For the text-containing cell, return its midpoint in (x, y) coordinate format. 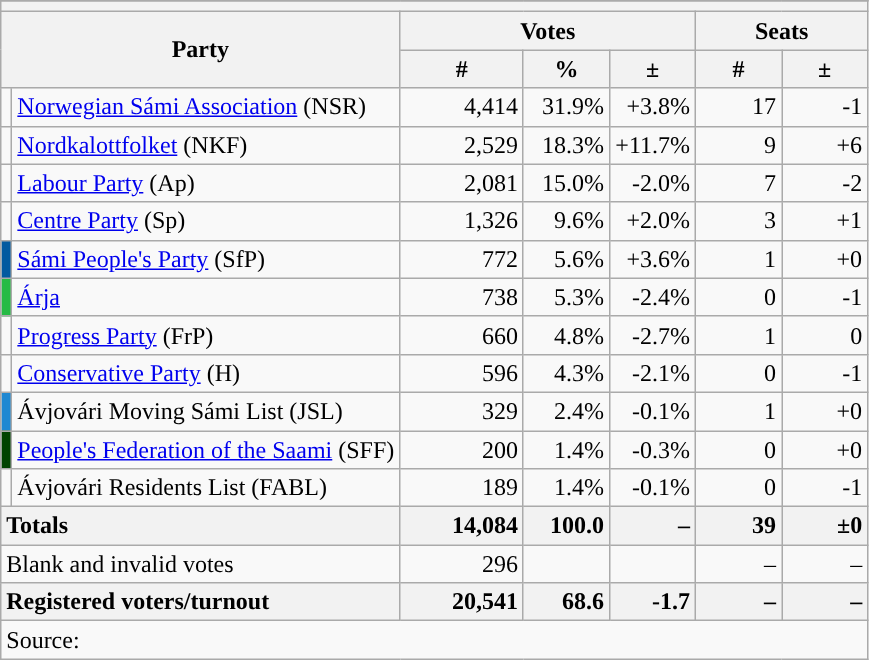
Centre Party (Sp) (206, 221)
+3.6% (652, 259)
Registered voters/turnout (200, 602)
Blank and invalid votes (200, 564)
Sámi People's Party (SfP) (206, 259)
14,084 (462, 526)
Labour Party (Ap) (206, 183)
738 (462, 297)
Conservative Party (H) (206, 373)
3 (739, 221)
2,529 (462, 145)
+1 (825, 221)
Seats (782, 31)
5.6% (566, 259)
Party (200, 50)
-2.7% (652, 335)
+6 (825, 145)
4.8% (566, 335)
596 (462, 373)
-2.4% (652, 297)
9 (739, 145)
15.0% (566, 183)
Nordkalottfolket (NKF) (206, 145)
189 (462, 488)
18.3% (566, 145)
68.6 (566, 602)
Ávjovári Moving Sámi List (JSL) (206, 411)
Source: (434, 640)
+11.7% (652, 145)
5.3% (566, 297)
100.0 (566, 526)
329 (462, 411)
-1.7 (652, 602)
-2.0% (652, 183)
660 (462, 335)
% (566, 69)
Árja (206, 297)
Progress Party (FrP) (206, 335)
9.6% (566, 221)
+2.0% (652, 221)
31.9% (566, 107)
39 (739, 526)
4.3% (566, 373)
296 (462, 564)
1,326 (462, 221)
Totals (200, 526)
Ávjovári Residents List (FABL) (206, 488)
2.4% (566, 411)
4,414 (462, 107)
Norwegian Sámi Association (NSR) (206, 107)
772 (462, 259)
200 (462, 449)
People's Federation of the Saami (SFF) (206, 449)
Votes (548, 31)
-2 (825, 183)
±0 (825, 526)
2,081 (462, 183)
-0.3% (652, 449)
-2.1% (652, 373)
7 (739, 183)
17 (739, 107)
20,541 (462, 602)
+3.8% (652, 107)
